Scan for the cell matching the given text and deliver its (X, Y) coordinate at center. 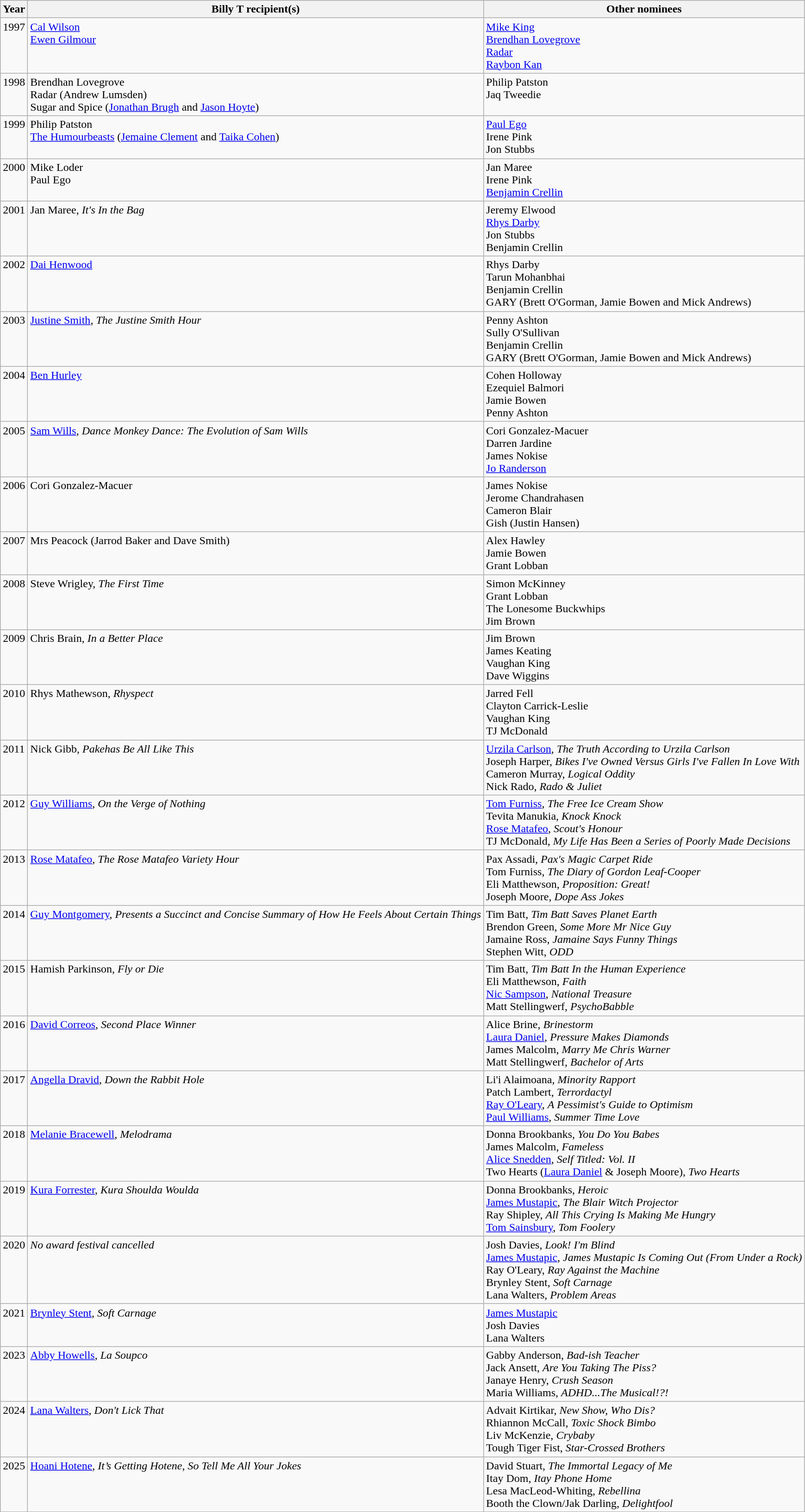
Alex HawleyJamie BowenGrant Lobban (644, 553)
Guy Montgomery, Presents a Succinct and Concise Summary of How He Feels About Certain Things (256, 933)
2016 (14, 1043)
2013 (14, 878)
2025 (14, 1485)
2024 (14, 1429)
Philip PatstonThe Humourbeasts (Jemaine Clement and Taika Cohen) (256, 137)
Gabby Anderson, Bad-ish TeacherJack Ansett, Are You Taking The Piss?Janaye Henry, Crush SeasonMaria Williams, ADHD...The Musical!?! (644, 1374)
Brynley Stent, Soft Carnage (256, 1325)
Jan MareeIrene PinkBenjamin Crellin (644, 180)
Chris Brain, In a Better Place (256, 658)
Abby Howells, La Soupco (256, 1374)
2019 (14, 1209)
Mike KingBrendhan LovegroveRadarRaybon Kan (644, 45)
David Stuart, The Immortal Legacy of Me Itay Dom, Itay Phone Home Lesa MacLeod-Whiting, Rebellina Booth the Clown/Jak Darling, Delightfool (644, 1485)
2009 (14, 658)
Cori Gonzalez-Macuer (256, 504)
2005 (14, 449)
Cohen HollowayEzequiel BalmoriJamie BowenPenny Ashton (644, 394)
2015 (14, 988)
Nick Gibb, Pakehas Be All Like This (256, 768)
Donna Brookbanks, You Do You BabesJames Malcolm, FamelessAlice Snedden, Self Titled: Vol. IITwo Hearts (Laura Daniel & Joseph Moore), Two Hearts (644, 1153)
2014 (14, 933)
Rhys Mathewson, Rhyspect (256, 712)
Rose Matafeo, The Rose Matafeo Variety Hour (256, 878)
2004 (14, 394)
2017 (14, 1098)
Advait Kirtikar, New Show, Who Dis?Rhiannon McCall, Toxic Shock BimboLiv McKenzie, CrybabyTough Tiger Fist, Star-Crossed Brothers (644, 1429)
Cal WilsonEwen Gilmour (256, 45)
Guy Williams, On the Verge of Nothing (256, 822)
James NokiseJerome ChandrahasenCameron BlairGish (Justin Hansen) (644, 504)
Year (14, 9)
Jeremy ElwoodRhys DarbyJon StubbsBenjamin Crellin (644, 229)
Jan Maree, It's In the Bag (256, 229)
1997 (14, 45)
1999 (14, 137)
Dai Henwood (256, 283)
Mike LoderPaul Ego (256, 180)
Donna Brookbanks, HeroicJames Mustapic, The Blair Witch ProjectorRay Shipley, All This Crying Is Making Me HungryTom Sainsbury, Tom Foolery (644, 1209)
2020 (14, 1270)
2003 (14, 339)
Jarred FellClayton Carrick-LeslieVaughan KingTJ McDonald (644, 712)
James MustapicJosh DaviesLana Walters (644, 1325)
2006 (14, 504)
Sam Wills, Dance Monkey Dance: The Evolution of Sam Wills (256, 449)
Li'i Alaimoana, Minority RapportPatch Lambert, TerrordactylRay O'Leary, A Pessimist's Guide to OptimismPaul Williams, Summer Time Love (644, 1098)
Justine Smith, The Justine Smith Hour (256, 339)
2008 (14, 602)
Ben Hurley (256, 394)
2002 (14, 283)
Other nominees (644, 9)
2010 (14, 712)
David Correos, Second Place Winner (256, 1043)
Tim Batt, Tim Batt Saves Planet EarthBrendon Green, Some More Mr Nice GuyJamaine Ross, Jamaine Says Funny ThingsStephen Witt, ODD (644, 933)
Jim BrownJames KeatingVaughan KingDave Wiggins (644, 658)
Billy T recipient(s) (256, 9)
Paul EgoIrene PinkJon Stubbs (644, 137)
1998 (14, 94)
2000 (14, 180)
Alice Brine, BrinestormLaura Daniel, Pressure Makes DiamondsJames Malcolm, Marry Me Chris WarnerMatt Stellingwerf, Bachelor of Arts (644, 1043)
2021 (14, 1325)
2018 (14, 1153)
Steve Wrigley, The First Time (256, 602)
2007 (14, 553)
Brendhan LovegroveRadar (Andrew Lumsden)Sugar and Spice (Jonathan Brugh and Jason Hoyte) (256, 94)
2023 (14, 1374)
2001 (14, 229)
No award festival cancelled (256, 1270)
Hamish Parkinson, Fly or Die (256, 988)
Rhys DarbyTarun MohanbhaiBenjamin CrellinGARY (Brett O'Gorman, Jamie Bowen and Mick Andrews) (644, 283)
Simon McKinneyGrant LobbanThe Lonesome BuckwhipsJim Brown (644, 602)
2011 (14, 768)
Philip PatstonJaq Tweedie (644, 94)
Tim Batt, Tim Batt In the Human ExperienceEli Matthewson, FaithNic Sampson, National TreasureMatt Stellingwerf, PsychoBabble (644, 988)
Kura Forrester, Kura Shoulda Woulda (256, 1209)
Cori Gonzalez-MacuerDarren JardineJames NokiseJo Randerson (644, 449)
Pax Assadi, Pax's Magic Carpet RideTom Furniss, The Diary of Gordon Leaf-CooperEli Matthewson, Proposition: Great!Joseph Moore, Dope Ass Jokes (644, 878)
Hoani Hotene, It’s Getting Hotene, So Tell Me All Your Jokes (256, 1485)
Lana Walters, Don't Lick That (256, 1429)
Angella Dravid, Down the Rabbit Hole (256, 1098)
2012 (14, 822)
Melanie Bracewell, Melodrama (256, 1153)
Penny AshtonSully O'SullivanBenjamin CrellinGARY (Brett O'Gorman, Jamie Bowen and Mick Andrews) (644, 339)
Mrs Peacock (Jarrod Baker and Dave Smith) (256, 553)
